Detect which cell encompasses the target text, then output its [X, Y] center coordinate. 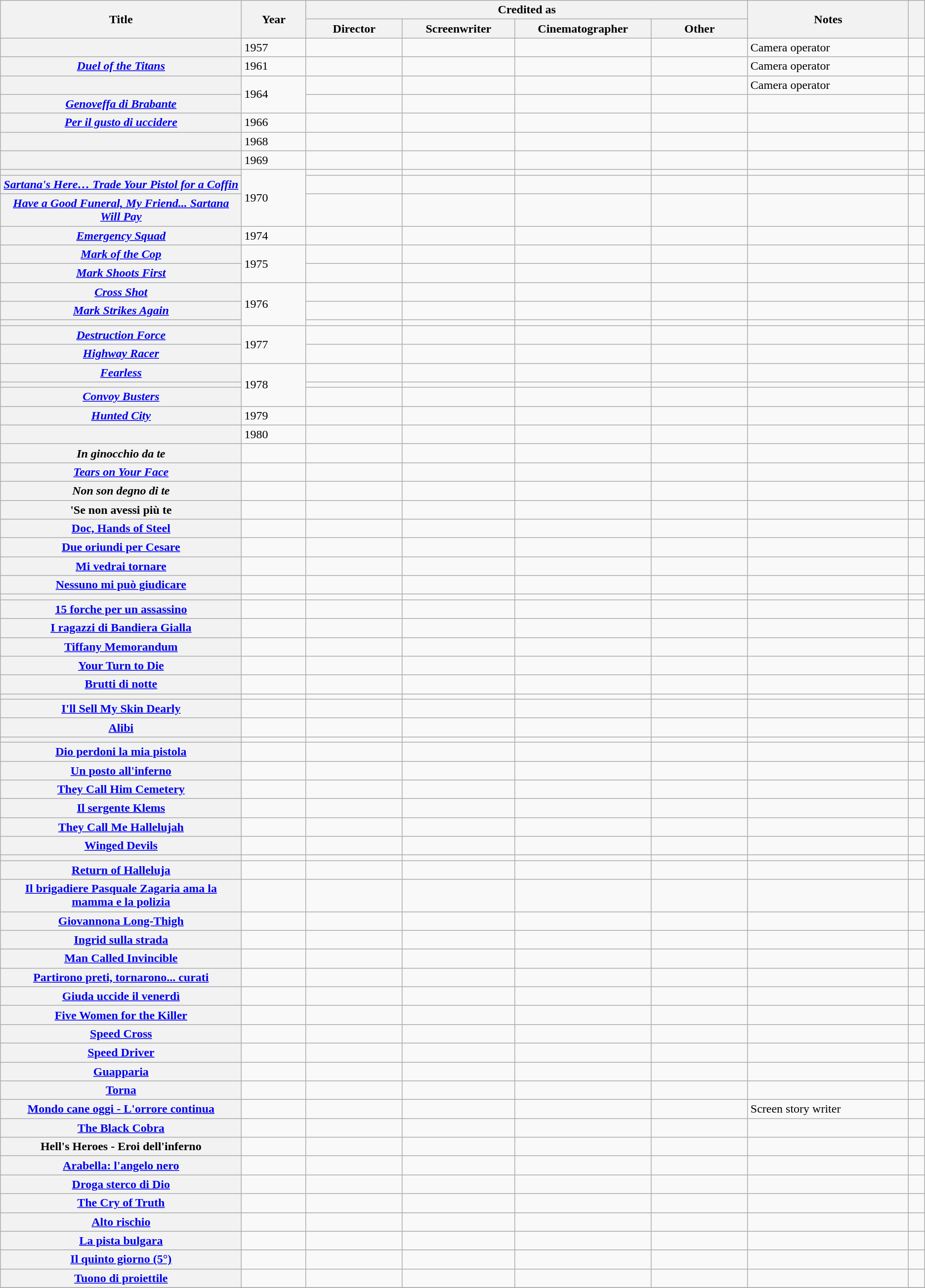
Screenwriter [459, 29]
Five Women for the Killer [121, 1015]
Sartana's Here… Trade Your Pistol for a Coffin [121, 184]
In ginocchio da te [121, 453]
Mark Strikes Again [121, 311]
Emergency Squad [121, 236]
Mark Shoots First [121, 273]
Un posto all'inferno [121, 770]
Tuono di proiettile [121, 1278]
Other [700, 29]
Convoy Busters [121, 397]
I ragazzi di Bandiera Gialla [121, 628]
1969 [274, 160]
Doc, Hands of Steel [121, 529]
I'll Sell My Skin Dearly [121, 708]
Speed Cross [121, 1034]
Alto rischio [121, 1222]
1976 [274, 304]
They Call Me Hallelujah [121, 827]
Dio perdoni la mia pistola [121, 751]
Mark of the Cop [121, 254]
Due oriundi per Cesare [121, 547]
The Cry of Truth [121, 1203]
1978 [274, 384]
Screen story writer [828, 1109]
1957 [274, 47]
Alibi [121, 727]
Genoveffa di Brabante [121, 104]
Fearless [121, 373]
1975 [274, 264]
Notes [828, 19]
1968 [274, 141]
Ingrid sulla strada [121, 940]
15 forche per un assassino [121, 609]
Destruction Force [121, 335]
Per il gusto di uccidere [121, 123]
Credited as [527, 10]
Partirono preti, tornarono... curati [121, 977]
Speed Driver [121, 1052]
1974 [274, 236]
Duel of the Titans [121, 66]
They Call Him Cemetery [121, 789]
The Black Cobra [121, 1128]
1961 [274, 66]
Year [274, 19]
Il quinto giorno (5°) [121, 1259]
Non son degno di te [121, 491]
Cinematographer [583, 29]
Guapparia [121, 1072]
Il brigadiere Pasquale Zagaria ama la mamma e la polizia [121, 895]
Droga sterco di Dio [121, 1184]
'Se non avessi più te [121, 509]
Your Turn to Die [121, 665]
Giuda uccide il venerdì [121, 996]
1977 [274, 344]
Winged Devils [121, 846]
Mi vedrai tornare [121, 566]
Hunted City [121, 415]
Hell's Heroes - Eroi dell'inferno [121, 1147]
Brutti di notte [121, 684]
Have a Good Funeral, My Friend... Sartana Will Pay [121, 209]
Giovannona Long-Thigh [121, 921]
1979 [274, 415]
Return of Halleluja [121, 870]
Mondo cane oggi - L'orrore continua [121, 1109]
La pista bulgara [121, 1241]
1966 [274, 123]
Highway Racer [121, 354]
Torna [121, 1090]
Cross Shot [121, 292]
Nessuno mi può giudicare [121, 585]
Arabella: l'angelo nero [121, 1165]
Il sergente Klems [121, 808]
Director [354, 29]
Tiffany Memorandum [121, 647]
1980 [274, 434]
1964 [274, 94]
Tears on Your Face [121, 472]
1970 [274, 198]
Man Called Invincible [121, 958]
Title [121, 19]
